Locate the cell with the specified text and output its (X, Y) center coordinate. 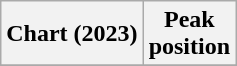
Peakposition (189, 34)
Chart (2023) (72, 34)
